Return (X, Y) of the center of cell containing provided text 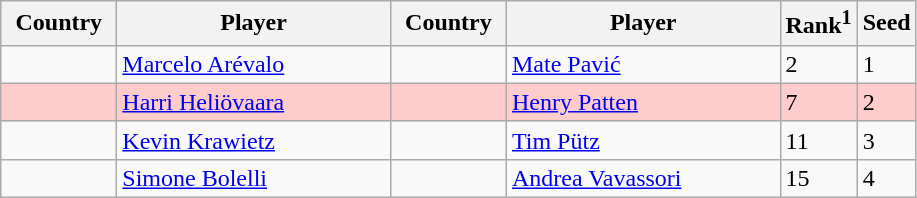
Harri Heliövaara (254, 102)
Tim Pütz (643, 140)
Henry Patten (643, 102)
Rank1 (818, 24)
Seed (886, 24)
15 (818, 178)
Mate Pavić (643, 64)
Andrea Vavassori (643, 178)
4 (886, 178)
Kevin Krawietz (254, 140)
Marcelo Arévalo (254, 64)
7 (818, 102)
11 (818, 140)
3 (886, 140)
1 (886, 64)
Simone Bolelli (254, 178)
